Extract the (x, y) coordinate from the center of the cell holding the provided text.  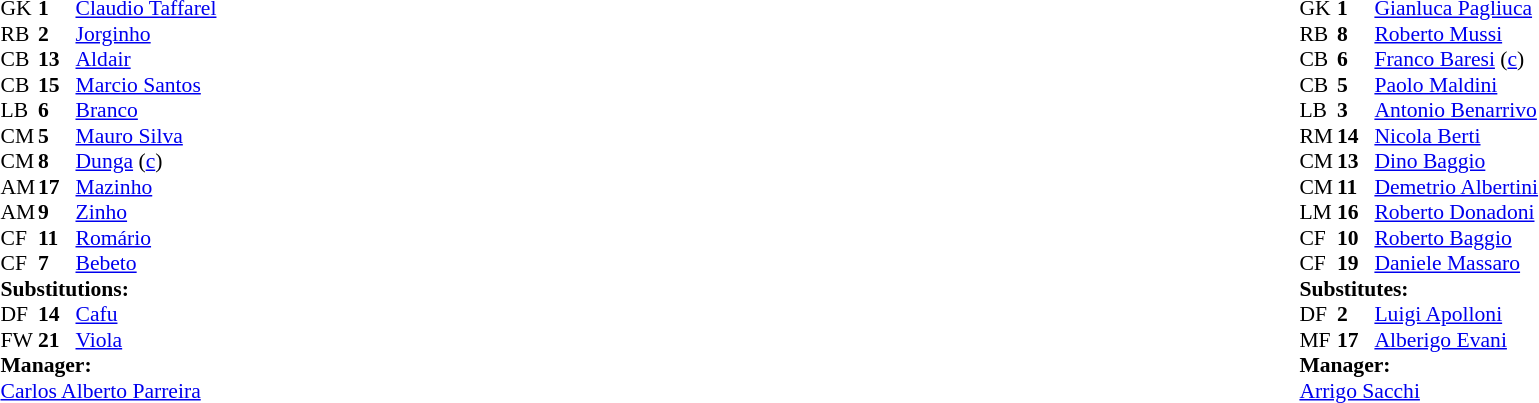
10 (1356, 238)
Marcio Santos (146, 85)
Daniele Massaro (1456, 263)
15 (57, 85)
Zinho (146, 213)
9 (57, 213)
7 (57, 263)
Dunga (c) (146, 161)
Branco (146, 111)
FW (19, 340)
Luigi Apolloni (1456, 315)
Franco Baresi (c) (1456, 59)
Substitutions: (108, 289)
Alberigo Evani (1456, 340)
Antonio Benarrivo (1456, 111)
Mazinho (146, 187)
Paolo Maldini (1456, 85)
Viola (146, 340)
MF (1318, 340)
Nicola Berti (1456, 136)
Substitutes: (1418, 289)
Roberto Baggio (1456, 238)
Demetrio Albertini (1456, 187)
LM (1318, 213)
Mauro Silva (146, 136)
Aldair (146, 59)
Roberto Donadoni (1456, 213)
16 (1356, 213)
Jorginho (146, 34)
Cafu (146, 315)
3 (1356, 111)
Dino Baggio (1456, 161)
Romário (146, 238)
19 (1356, 263)
Roberto Mussi (1456, 34)
21 (57, 340)
Bebeto (146, 263)
RM (1318, 136)
